Determine the (X, Y) coordinate at the center of the cell enclosing the given text.  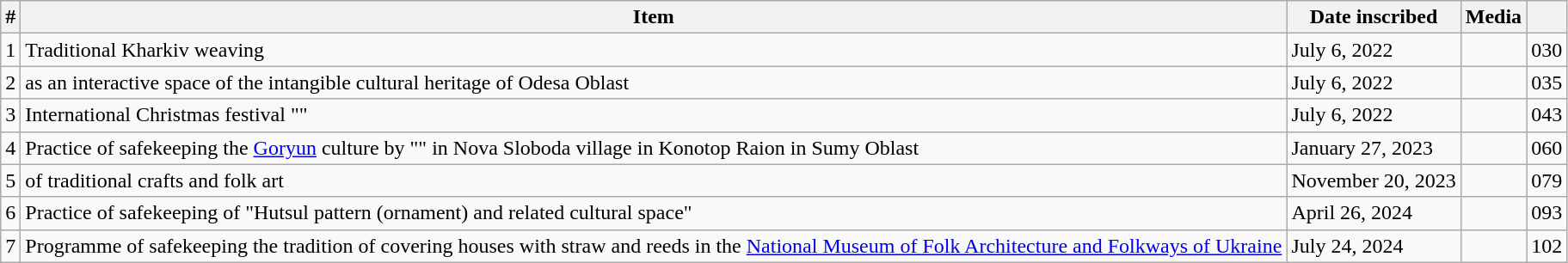
April 26, 2024 (1374, 213)
7 (10, 246)
043 (1546, 115)
Practice of safekeeping the Goryun culture by "" in Nova Sloboda village in Konotop Raion in Sumy Oblast (654, 148)
Date inscribed (1374, 17)
1 (10, 50)
Programme of safekeeping the tradition of covering houses with straw and reeds in the National Museum of Folk Architecture and Folkways of Ukraine (654, 246)
3 (10, 115)
079 (1546, 180)
of traditional crafts and folk art (654, 180)
102 (1546, 246)
6 (10, 213)
060 (1546, 148)
4 (10, 148)
093 (1546, 213)
Media (1493, 17)
030 (1546, 50)
as an interactive space of the intangible cultural heritage of Odesa Oblast (654, 83)
2 (10, 83)
November 20, 2023 (1374, 180)
# (10, 17)
Item (654, 17)
January 27, 2023 (1374, 148)
035 (1546, 83)
International Christmas festival "" (654, 115)
Practice of safekeeping of "Hutsul pattern (ornament) and related cultural space" (654, 213)
Traditional Kharkiv weaving (654, 50)
July 24, 2024 (1374, 246)
5 (10, 180)
